Capture the cell that displays the provided text and extract its [x, y] central coordinate. 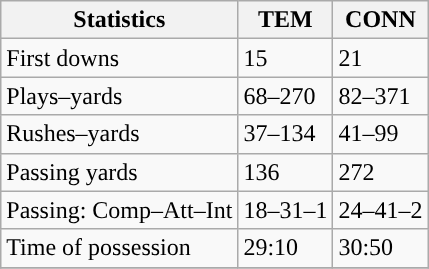
41–99 [380, 134]
272 [380, 172]
CONN [380, 20]
Statistics [120, 20]
29:10 [286, 248]
21 [380, 58]
TEM [286, 20]
30:50 [380, 248]
Rushes–yards [120, 134]
37–134 [286, 134]
First downs [120, 58]
24–41–2 [380, 210]
Time of possession [120, 248]
Plays–yards [120, 96]
Passing yards [120, 172]
82–371 [380, 96]
15 [286, 58]
68–270 [286, 96]
Passing: Comp–Att–Int [120, 210]
18–31–1 [286, 210]
136 [286, 172]
